For the text-containing cell, return its midpoint in (x, y) coordinate format. 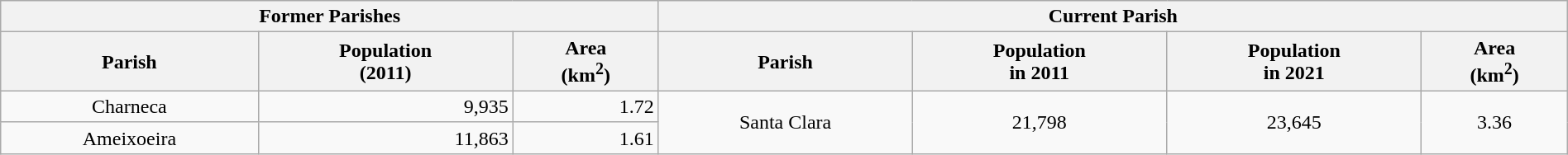
Santa Clara (785, 122)
Populationin 2011 (1040, 62)
23,645 (1294, 122)
11,863 (385, 138)
Charneca (129, 106)
3.36 (1494, 122)
Former Parishes (330, 16)
1.61 (586, 138)
1.72 (586, 106)
9,935 (385, 106)
Ameixoeira (129, 138)
Current Parish (1113, 16)
Populationin 2021 (1294, 62)
Population(2011) (385, 62)
21,798 (1040, 122)
